Output the (x, y) coordinate of the center of the cell containing the given text.  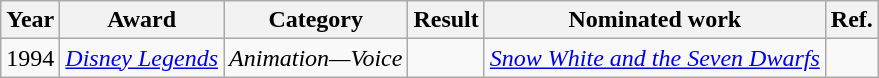
Award (142, 20)
1994 (30, 58)
Nominated work (654, 20)
Category (316, 20)
Disney Legends (142, 58)
Result (446, 20)
Animation—Voice (316, 58)
Snow White and the Seven Dwarfs (654, 58)
Year (30, 20)
Ref. (852, 20)
